Scan for the cell matching the given text and deliver its (x, y) coordinate at center. 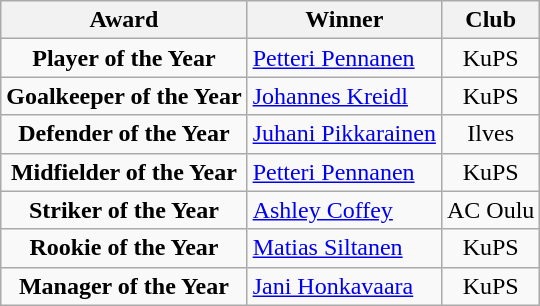
Winner (344, 20)
AC Oulu (490, 210)
Juhani Pikkarainen (344, 134)
Jani Honkavaara (344, 286)
Johannes Kreidl (344, 96)
Matias Siltanen (344, 248)
Midfielder of the Year (124, 172)
Manager of the Year (124, 286)
Award (124, 20)
Rookie of the Year (124, 248)
Ilves (490, 134)
Striker of the Year (124, 210)
Goalkeeper of the Year (124, 96)
Club (490, 20)
Ashley Coffey (344, 210)
Defender of the Year (124, 134)
Player of the Year (124, 58)
